Find where the given text appears and provide that cell's center as [x, y] coordinate. 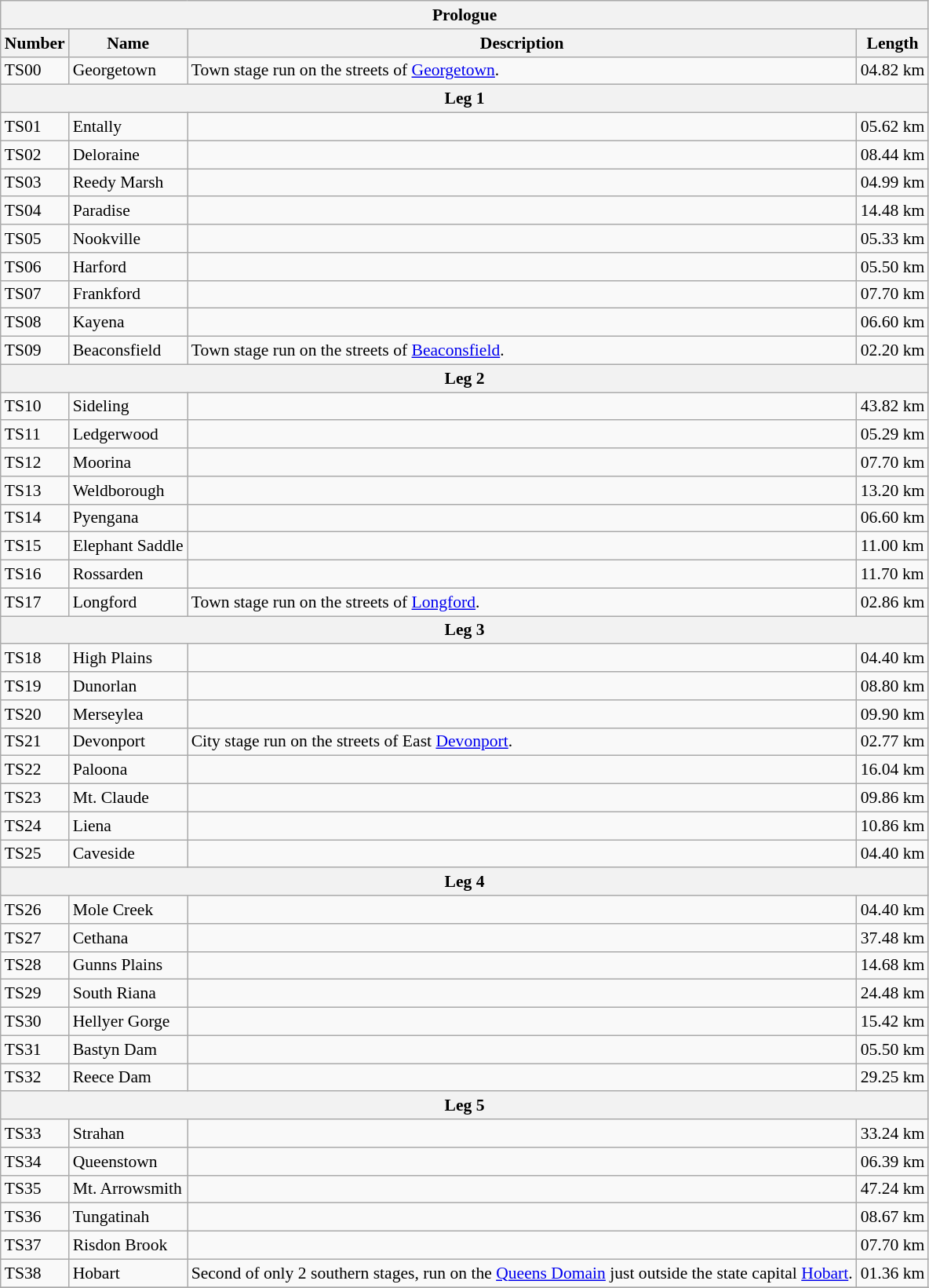
TS17 [35, 602]
Reedy Marsh [129, 183]
Description [523, 43]
Harford [129, 267]
05.29 km [893, 435]
05.62 km [893, 127]
37.48 km [893, 938]
15.42 km [893, 1022]
TS14 [35, 518]
TS36 [35, 1217]
Prologue [464, 15]
Leg 5 [464, 1106]
14.48 km [893, 211]
Paloona [129, 770]
Deloraine [129, 155]
Moorina [129, 462]
TS27 [35, 938]
04.99 km [893, 183]
TS21 [35, 742]
11.70 km [893, 575]
TS28 [35, 965]
TS25 [35, 854]
TS13 [35, 491]
TS30 [35, 1022]
13.20 km [893, 491]
TS03 [35, 183]
08.67 km [893, 1217]
High Plains [129, 659]
TS32 [35, 1078]
Longford [129, 602]
Caveside [129, 854]
TS06 [35, 267]
TS00 [35, 71]
TS12 [35, 462]
Weldborough [129, 491]
11.00 km [893, 546]
02.77 km [893, 742]
02.86 km [893, 602]
Town stage run on the streets of Beaconsfield. [523, 351]
Reece Dam [129, 1078]
TS33 [35, 1133]
14.68 km [893, 965]
TS04 [35, 211]
10.86 km [893, 826]
Nookville [129, 239]
Strahan [129, 1133]
24.48 km [893, 994]
Leg 4 [464, 882]
Ledgerwood [129, 435]
TS34 [35, 1162]
TS31 [35, 1049]
02.20 km [893, 351]
TS23 [35, 798]
Name [129, 43]
06.39 km [893, 1162]
TS01 [35, 127]
Georgetown [129, 71]
TS26 [35, 910]
TS15 [35, 546]
04.82 km [893, 71]
Queenstown [129, 1162]
Kayena [129, 323]
29.25 km [893, 1078]
09.90 km [893, 714]
Cethana [129, 938]
Risdon Brook [129, 1246]
Length [893, 43]
16.04 km [893, 770]
Hobart [129, 1273]
43.82 km [893, 407]
TS35 [35, 1189]
Beaconsfield [129, 351]
Mt. Arrowsmith [129, 1189]
Rossarden [129, 575]
TS19 [35, 686]
09.86 km [893, 798]
City stage run on the streets of East Devonport. [523, 742]
TS16 [35, 575]
Number [35, 43]
Town stage run on the streets of Georgetown. [523, 71]
TS22 [35, 770]
Pyengana [129, 518]
Elephant Saddle [129, 546]
Dunorlan [129, 686]
TS09 [35, 351]
TS24 [35, 826]
Leg 3 [464, 630]
Tungatinah [129, 1217]
TS02 [35, 155]
Hellyer Gorge [129, 1022]
05.33 km [893, 239]
Mt. Claude [129, 798]
TS29 [35, 994]
08.80 km [893, 686]
TS05 [35, 239]
TS37 [35, 1246]
Liena [129, 826]
Entally [129, 127]
Gunns Plains [129, 965]
Second of only 2 southern stages, run on the Queens Domain just outside the state capital Hobart. [523, 1273]
08.44 km [893, 155]
TS11 [35, 435]
Bastyn Dam [129, 1049]
Sideling [129, 407]
Merseylea [129, 714]
TS10 [35, 407]
TS07 [35, 294]
Town stage run on the streets of Longford. [523, 602]
Leg 2 [464, 378]
TS18 [35, 659]
Frankford [129, 294]
Paradise [129, 211]
47.24 km [893, 1189]
Devonport [129, 742]
Leg 1 [464, 99]
South Riana [129, 994]
TS38 [35, 1273]
TS08 [35, 323]
33.24 km [893, 1133]
Mole Creek [129, 910]
01.36 km [893, 1273]
TS20 [35, 714]
